From the cell containing the given text, extract its center point as [X, Y] coordinate. 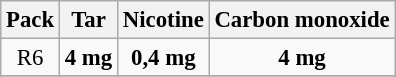
0,4 mg [163, 58]
Carbon monoxide [302, 20]
Nicotine [163, 20]
Tar [88, 20]
R6 [30, 58]
Pack [30, 20]
